Locate the cell with the specified text and output its (X, Y) center coordinate. 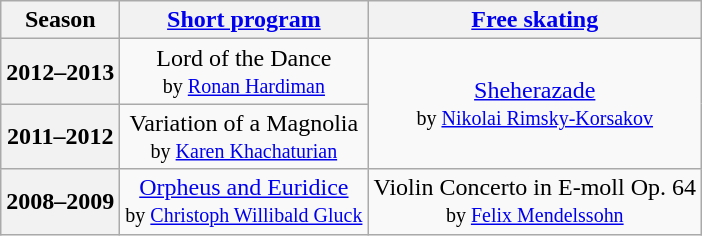
2011–2012 (60, 136)
Lord of the Dance by Ronan Hardiman (244, 72)
2008–2009 (60, 202)
Season (60, 20)
2012–2013 (60, 72)
Orpheus and Euridice by Christoph Willibald Gluck (244, 202)
Variation of a Magnolia by Karen Khachaturian (244, 136)
Violin Concerto in E-moll Op. 64 by Felix Mendelssohn (535, 202)
Sheherazade by Nikolai Rimsky-Korsakov (535, 104)
Free skating (535, 20)
Short program (244, 20)
